Find where the given text appears and provide that cell's center as [x, y] coordinate. 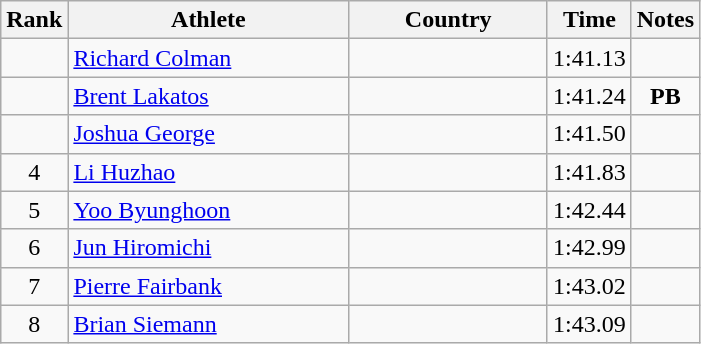
Time [589, 20]
Li Huzhao [208, 172]
1:41.50 [589, 134]
4 [34, 172]
Yoo Byunghoon [208, 210]
Richard Colman [208, 58]
7 [34, 286]
Jun Hiromichi [208, 248]
1:43.02 [589, 286]
8 [34, 324]
1:42.99 [589, 248]
Joshua George [208, 134]
PB [665, 96]
Rank [34, 20]
1:43.09 [589, 324]
6 [34, 248]
Athlete [208, 20]
1:41.24 [589, 96]
Brian Siemann [208, 324]
Pierre Fairbank [208, 286]
1:41.13 [589, 58]
Notes [665, 20]
Country [448, 20]
Brent Lakatos [208, 96]
5 [34, 210]
1:41.83 [589, 172]
1:42.44 [589, 210]
